From the cell containing the given text, extract its center point as (x, y) coordinate. 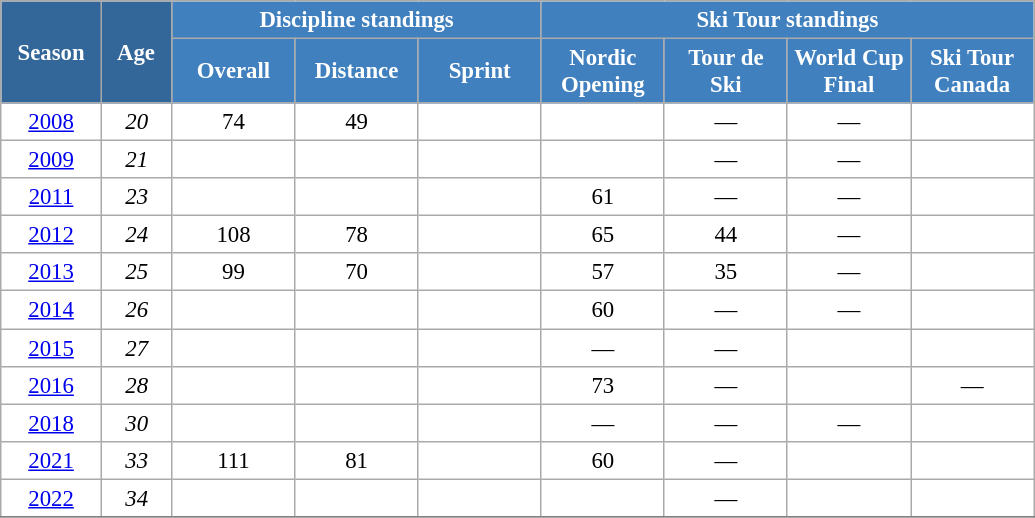
2022 (52, 498)
World CupFinal (848, 72)
30 (136, 423)
27 (136, 348)
2009 (52, 160)
2012 (52, 235)
Discipline standings (356, 20)
2013 (52, 273)
44 (726, 235)
Age (136, 52)
25 (136, 273)
Ski Tour standings (787, 20)
35 (726, 273)
NordicOpening (602, 72)
2018 (52, 423)
73 (602, 385)
2008 (52, 122)
78 (356, 235)
33 (136, 460)
49 (356, 122)
108 (234, 235)
26 (136, 310)
111 (234, 460)
Tour deSki (726, 72)
99 (234, 273)
Ski TourCanada (972, 72)
81 (356, 460)
61 (602, 197)
24 (136, 235)
2011 (52, 197)
Distance (356, 72)
70 (356, 273)
Season (52, 52)
74 (234, 122)
28 (136, 385)
21 (136, 160)
2014 (52, 310)
65 (602, 235)
57 (602, 273)
2016 (52, 385)
2021 (52, 460)
2015 (52, 348)
20 (136, 122)
23 (136, 197)
34 (136, 498)
Overall (234, 72)
Sprint (480, 72)
